Scan for the cell matching the given text and deliver its [X, Y] coordinate at center. 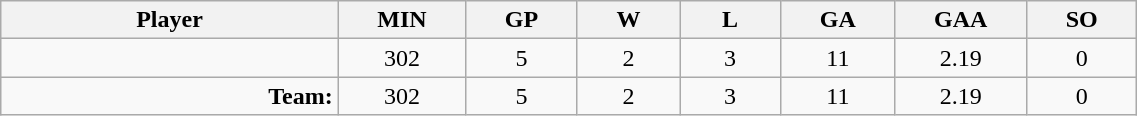
L [730, 20]
W [628, 20]
SO [1081, 20]
Player [170, 20]
MIN [402, 20]
GA [838, 20]
Team: [170, 96]
GAA [961, 20]
GP [522, 20]
